Locate the cell with the specified text and output its [X, Y] center coordinate. 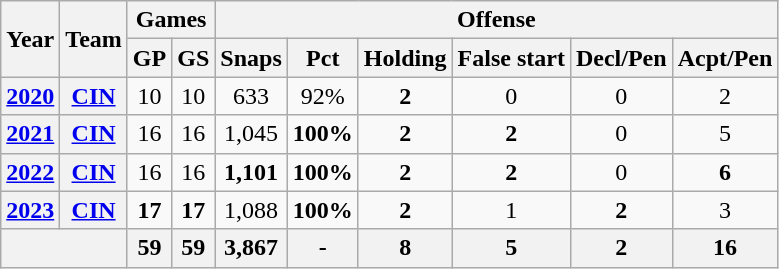
2022 [30, 172]
Year [30, 39]
GP [149, 58]
Team [94, 39]
633 [251, 96]
2020 [30, 96]
6 [725, 172]
Games [170, 20]
2021 [30, 134]
Decl/Pen [621, 58]
- [322, 248]
GS [194, 58]
Offense [496, 20]
8 [405, 248]
1 [511, 210]
3 [725, 210]
3,867 [251, 248]
Pct [322, 58]
1,045 [251, 134]
92% [322, 96]
False start [511, 58]
2023 [30, 210]
Snaps [251, 58]
1,101 [251, 172]
Acpt/Pen [725, 58]
1,088 [251, 210]
Holding [405, 58]
